From the cell containing the given text, extract its center point as [x, y] coordinate. 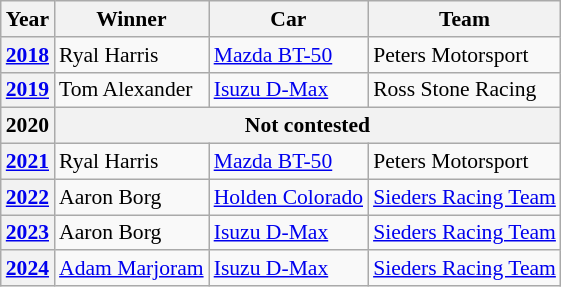
2022 [28, 197]
Not contested [308, 126]
2024 [28, 269]
Team [464, 19]
Year [28, 19]
2018 [28, 55]
2023 [28, 233]
Car [288, 19]
Tom Alexander [132, 90]
2019 [28, 90]
2020 [28, 126]
Holden Colorado [288, 197]
2021 [28, 162]
Winner [132, 19]
Adam Marjoram [132, 269]
Ross Stone Racing [464, 90]
